Pinpoint the cell where the given text exists, returning its [x, y] midpoint coordinate. 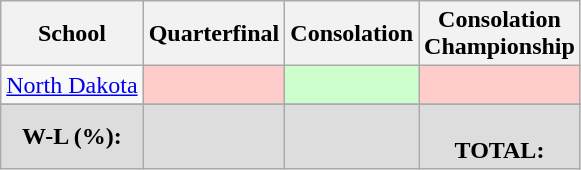
School [72, 34]
W-L (%): [72, 136]
North Dakota [72, 85]
Consolation [352, 34]
Quarterfinal [214, 34]
TOTAL: [500, 136]
ConsolationChampionship [500, 34]
